Locate the cell with the specified text and output its [X, Y] center coordinate. 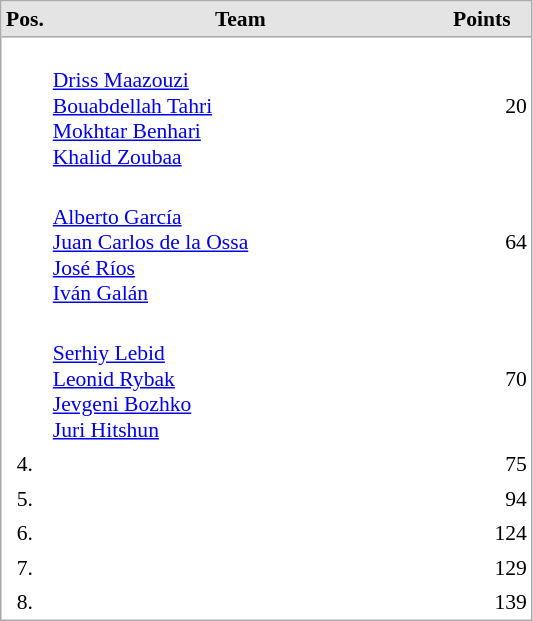
Alberto García Juan Carlos de la Ossa José Ríos Iván Galán [240, 242]
20 [482, 106]
Points [482, 20]
Driss Maazouzi Bouabdellah Tahri Mokhtar Benhari Khalid Zoubaa [240, 106]
129 [482, 567]
70 [482, 378]
8. [26, 602]
75 [482, 464]
7. [26, 567]
94 [482, 499]
124 [482, 533]
5. [26, 499]
4. [26, 464]
139 [482, 602]
Serhiy Lebid Leonid Rybak Jevgeni Bozhko Juri Hitshun [240, 378]
Pos. [26, 20]
6. [26, 533]
64 [482, 242]
Team [240, 20]
